Search for the cell housing the specified text and yield its [X, Y] center coordinate. 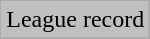
League record [76, 20]
